Locate the cell with the specified text and output its (X, Y) center coordinate. 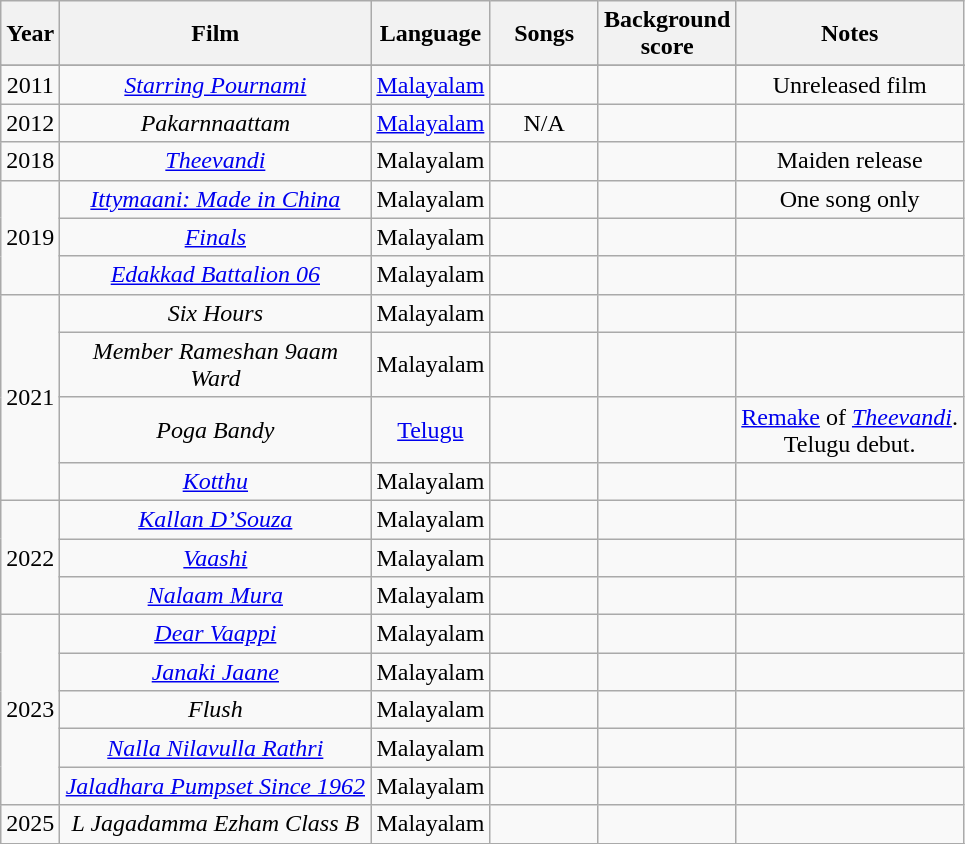
L Jagadamma Ezham Class B (216, 824)
Vaashi (216, 557)
2021 (30, 397)
2018 (30, 161)
Poga Bandy (216, 430)
Starring Pournami (216, 85)
Ittymaani: Made in China (216, 199)
Songs (544, 34)
N/A (544, 123)
2019 (30, 237)
Maiden release (850, 161)
Remake of Theevandi.Telugu debut. (850, 430)
2011 (30, 85)
Flush (216, 710)
Nalaam Mura (216, 596)
Member Rameshan 9aam Ward (216, 364)
Theevandi (216, 161)
Edakkad Battalion 06 (216, 275)
Unreleased film (850, 85)
Kallan D’Souza (216, 519)
2022 (30, 557)
Dear Vaappi (216, 634)
Jaladhara Pumpset Since 1962 (216, 786)
Notes (850, 34)
Nalla Nilavulla Rathri (216, 748)
Pakarnnaattam (216, 123)
Film (216, 34)
2023 (30, 710)
2025 (30, 824)
Year (30, 34)
One song only (850, 199)
Telugu (430, 430)
Background score (666, 34)
Six Hours (216, 313)
2012 (30, 123)
Janaki Jaane (216, 672)
Language (430, 34)
Finals (216, 237)
Kotthu (216, 481)
